Locate the cell with the specified text and output its [x, y] center coordinate. 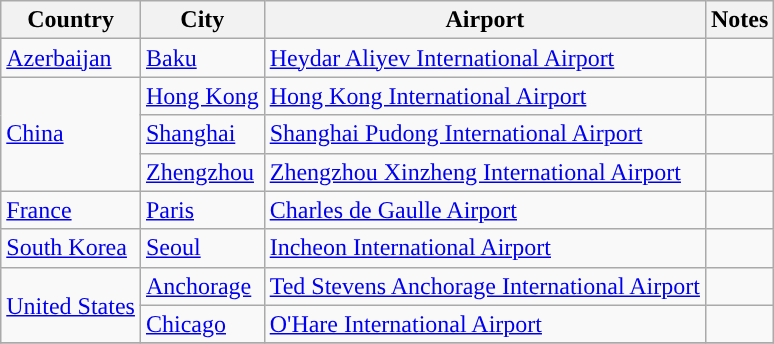
Seoul [202, 248]
Baku [202, 58]
Shanghai [202, 134]
Zhengzhou [202, 172]
Notes [739, 20]
Charles de Gaulle Airport [484, 210]
Anchorage [202, 286]
O'Hare International Airport [484, 324]
France [71, 210]
Hong Kong [202, 96]
China [71, 134]
Shanghai Pudong International Airport [484, 134]
Ted Stevens Anchorage International Airport [484, 286]
Airport [484, 20]
Chicago [202, 324]
Hong Kong International Airport [484, 96]
Incheon International Airport [484, 248]
Paris [202, 210]
Heydar Aliyev International Airport [484, 58]
City [202, 20]
Country [71, 20]
South Korea [71, 248]
Zhengzhou Xinzheng International Airport [484, 172]
Azerbaijan [71, 58]
United States [71, 305]
